Return the (x, y) coordinate for the center point of the cell that contains the specified text.  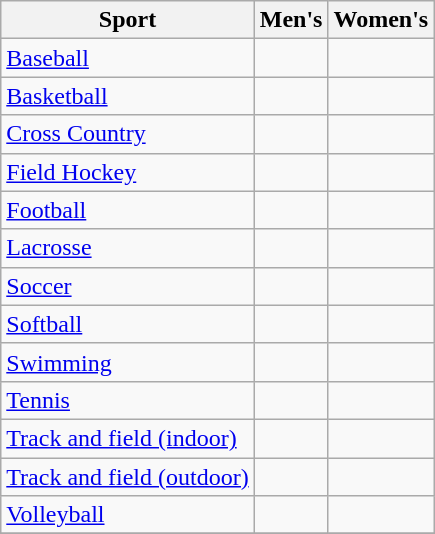
Track and field (indoor) (128, 438)
Cross Country (128, 134)
Soccer (128, 286)
Baseball (128, 58)
Volleyball (128, 515)
Women's (381, 20)
Swimming (128, 362)
Track and field (outdoor) (128, 477)
Field Hockey (128, 172)
Men's (291, 20)
Basketball (128, 96)
Softball (128, 324)
Sport (128, 20)
Football (128, 210)
Lacrosse (128, 248)
Tennis (128, 400)
